Find where the given text appears and provide that cell's center as (X, Y) coordinate. 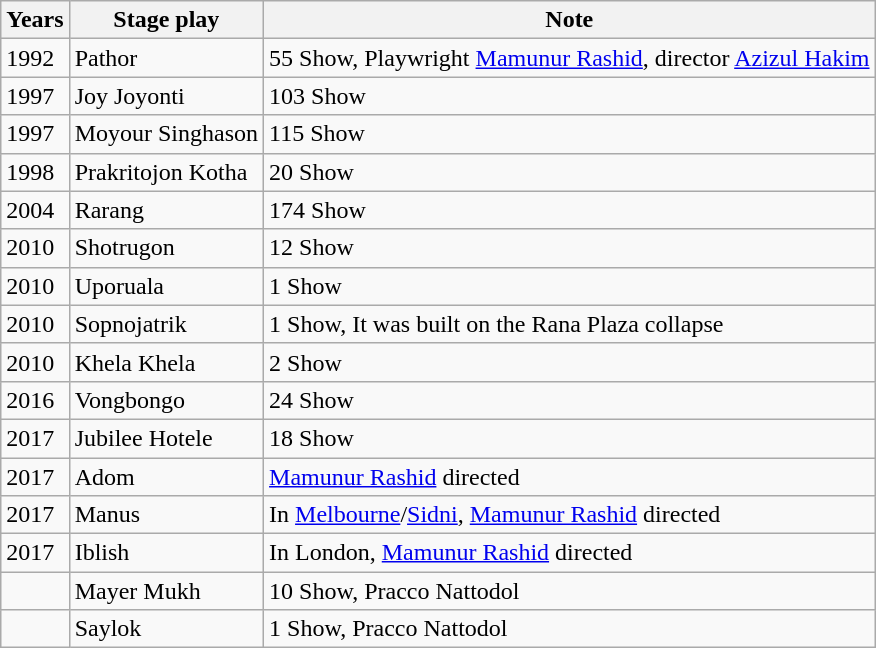
115 Show (570, 134)
In London, Mamunur Rashid directed (570, 553)
18 Show (570, 438)
Shotrugon (166, 248)
Vongbongo (166, 400)
103 Show (570, 96)
Note (570, 20)
174 Show (570, 210)
1 Show, Pracco Nattodol (570, 629)
Mamunur Rashid directed (570, 477)
2016 (35, 400)
Jubilee Hotele (166, 438)
Sopnojatrik (166, 324)
Saylok (166, 629)
10 Show, Pracco Nattodol (570, 591)
Moyour Singhason (166, 134)
2004 (35, 210)
Pathor (166, 58)
Years (35, 20)
Rarang (166, 210)
24 Show (570, 400)
1998 (35, 172)
Stage play (166, 20)
12 Show (570, 248)
20 Show (570, 172)
2 Show (570, 362)
Manus (166, 515)
Iblish (166, 553)
1 Show, It was built on the Rana Plaza collapse (570, 324)
Uporuala (166, 286)
1 Show (570, 286)
In Melbourne/Sidni, Mamunur Rashid directed (570, 515)
55 Show, Playwright Mamunur Rashid, director Azizul Hakim (570, 58)
Mayer Mukh (166, 591)
Adom (166, 477)
1992 (35, 58)
Prakritojon Kotha (166, 172)
Joy Joyonti (166, 96)
Khela Khela (166, 362)
